Provide the (x, y) coordinate of the cell's center where the given text is located.  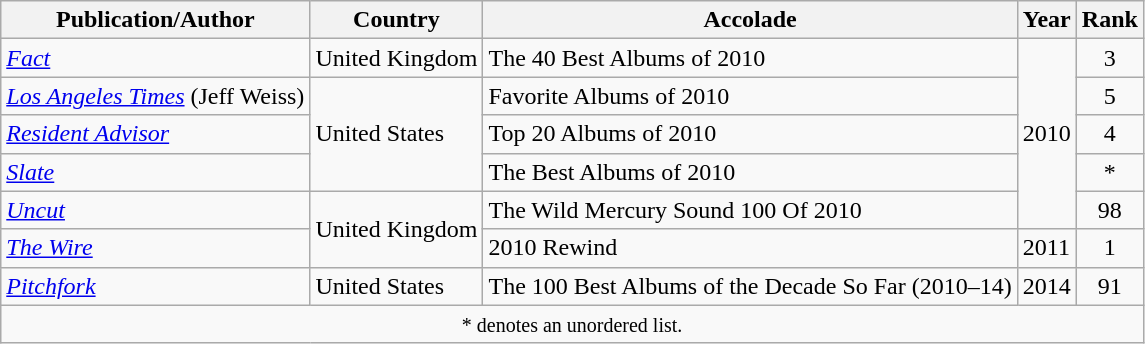
2014 (1046, 286)
3 (1110, 58)
* denotes an unordered list. (572, 324)
Country (396, 20)
2011 (1046, 248)
4 (1110, 134)
Slate (156, 172)
98 (1110, 210)
The Wire (156, 248)
Los Angeles Times (Jeff Weiss) (156, 96)
Rank (1110, 20)
Pitchfork (156, 286)
* (1110, 172)
2010 (1046, 134)
The Wild Mercury Sound 100 Of 2010 (750, 210)
Accolade (750, 20)
Year (1046, 20)
The Best Albums of 2010 (750, 172)
1 (1110, 248)
Resident Advisor (156, 134)
Favorite Albums of 2010 (750, 96)
Uncut (156, 210)
Top 20 Albums of 2010 (750, 134)
Fact (156, 58)
91 (1110, 286)
The 100 Best Albums of the Decade So Far (2010–14) (750, 286)
2010 Rewind (750, 248)
The 40 Best Albums of 2010 (750, 58)
Publication/Author (156, 20)
5 (1110, 96)
